Return [x, y] of the center of cell containing provided text 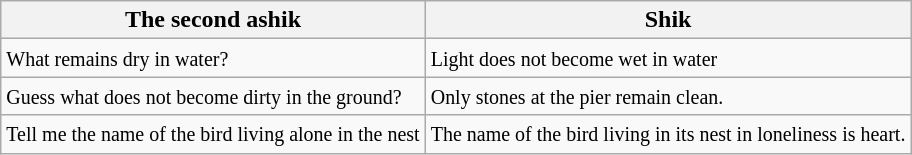
Tell me the name of the bird living alone in the nest [213, 134]
What remains dry in water? [213, 58]
Light does not become wet in water [668, 58]
The name of the bird living in its nest in loneliness is heart. [668, 134]
Only stones at the pier remain clean. [668, 96]
The second ashik [213, 20]
Guess what does not become dirty in the ground? [213, 96]
Shik [668, 20]
